For the text-containing cell, return its midpoint in [X, Y] coordinate format. 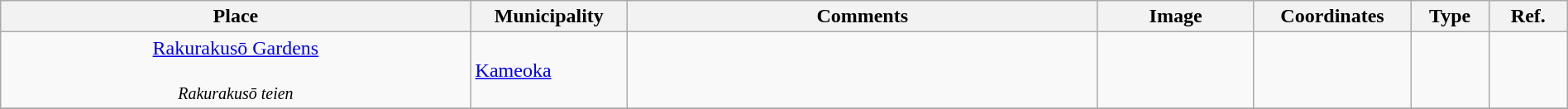
Image [1176, 17]
Coordinates [1331, 17]
Rakurakusō GardensRakurakusō teien [236, 70]
Comments [863, 17]
Type [1451, 17]
Kameoka [549, 70]
Ref. [1528, 17]
Place [236, 17]
Municipality [549, 17]
